Output the (X, Y) coordinate of the center of the cell containing the given text.  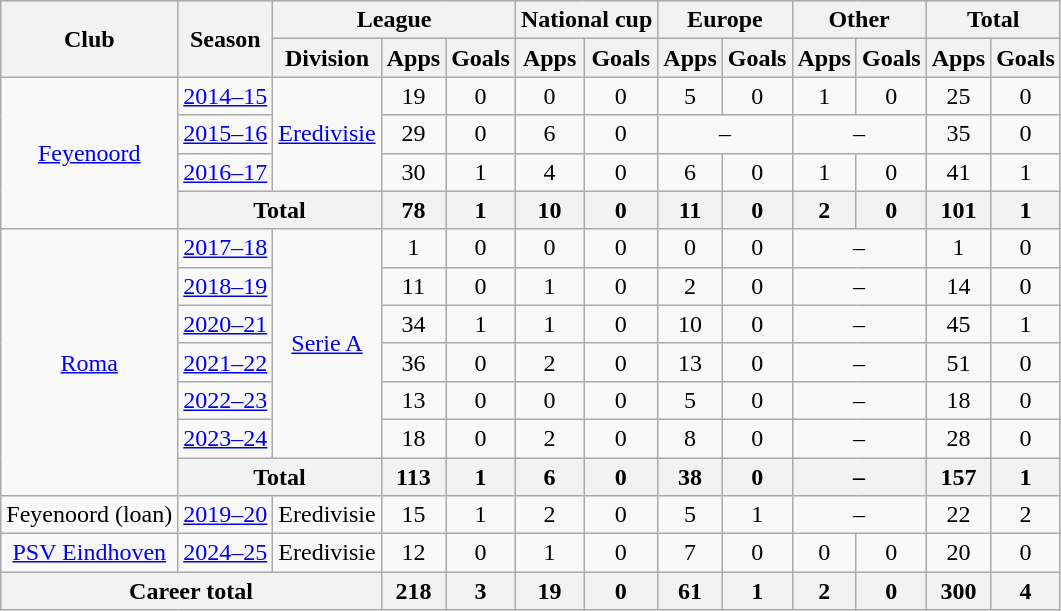
20 (958, 553)
25 (958, 96)
2024–25 (226, 553)
Career total (191, 591)
38 (690, 477)
78 (413, 210)
2019–20 (226, 515)
2014–15 (226, 96)
28 (958, 438)
2023–24 (226, 438)
14 (958, 286)
Club (90, 39)
2020–21 (226, 324)
Feyenoord (loan) (90, 515)
2018–19 (226, 286)
2016–17 (226, 172)
Feyenoord (90, 153)
29 (413, 134)
2017–18 (226, 248)
Division (327, 58)
Europe (725, 20)
2022–23 (226, 400)
12 (413, 553)
35 (958, 134)
2015–16 (226, 134)
PSV Eindhoven (90, 553)
61 (690, 591)
22 (958, 515)
Season (226, 39)
Other (859, 20)
113 (413, 477)
National cup (586, 20)
League (394, 20)
8 (690, 438)
7 (690, 553)
Serie A (327, 343)
101 (958, 210)
Roma (90, 362)
34 (413, 324)
3 (481, 591)
218 (413, 591)
157 (958, 477)
300 (958, 591)
30 (413, 172)
41 (958, 172)
2021–22 (226, 362)
51 (958, 362)
15 (413, 515)
36 (413, 362)
45 (958, 324)
